Determine the (x, y) coordinate at the center of the cell enclosing the given text.  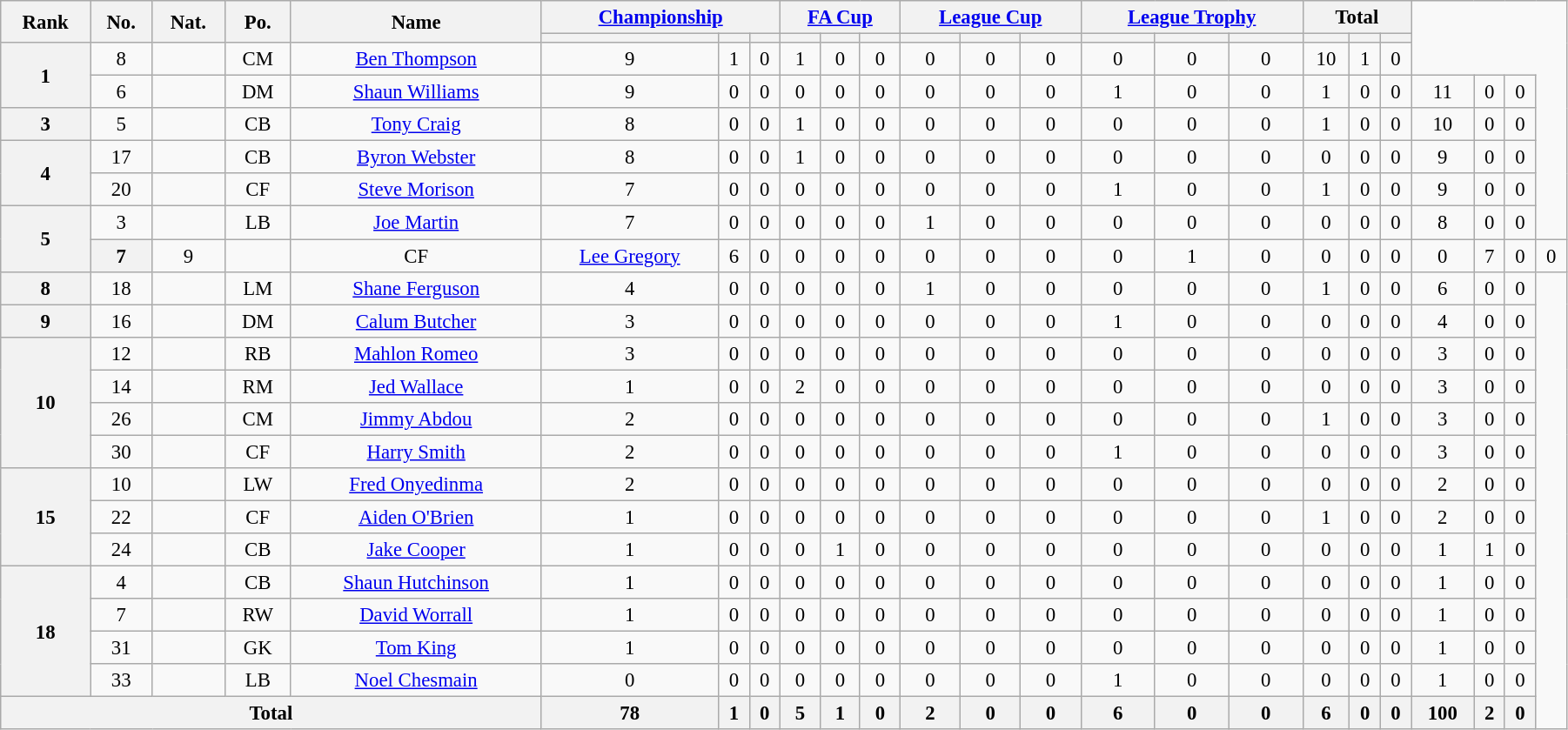
Byron Webster (416, 157)
League Trophy (1192, 17)
33 (122, 680)
Tony Craig (416, 124)
Lee Gregory (630, 256)
Shaun Williams (416, 92)
Steve Morison (416, 191)
LW (258, 485)
Shane Ferguson (416, 288)
22 (122, 517)
David Worrall (416, 615)
Championship (661, 17)
Joe Martin (416, 223)
Ben Thompson (416, 59)
12 (122, 353)
Calum Butcher (416, 321)
Shaun Hutchinson (416, 583)
RB (258, 353)
LM (258, 288)
Jed Wallace (416, 386)
78 (630, 713)
Mahlon Romeo (416, 353)
Fred Onyedinma (416, 485)
Aiden O'Brien (416, 517)
Jimmy Abdou (416, 419)
RW (258, 615)
Noel Chesmain (416, 680)
GK (258, 648)
24 (122, 550)
Tom King (416, 648)
Harry Smith (416, 452)
Rank (45, 22)
Po. (258, 22)
League Cup (990, 17)
FA Cup (840, 17)
RM (258, 386)
20 (122, 191)
16 (122, 321)
31 (122, 648)
15 (45, 517)
No. (122, 22)
100 (1443, 713)
Name (416, 22)
Jake Cooper (416, 550)
17 (122, 157)
11 (1443, 92)
26 (122, 419)
30 (122, 452)
14 (122, 386)
Nat. (188, 22)
